Output the (x, y) coordinate of the center of the cell containing the given text.  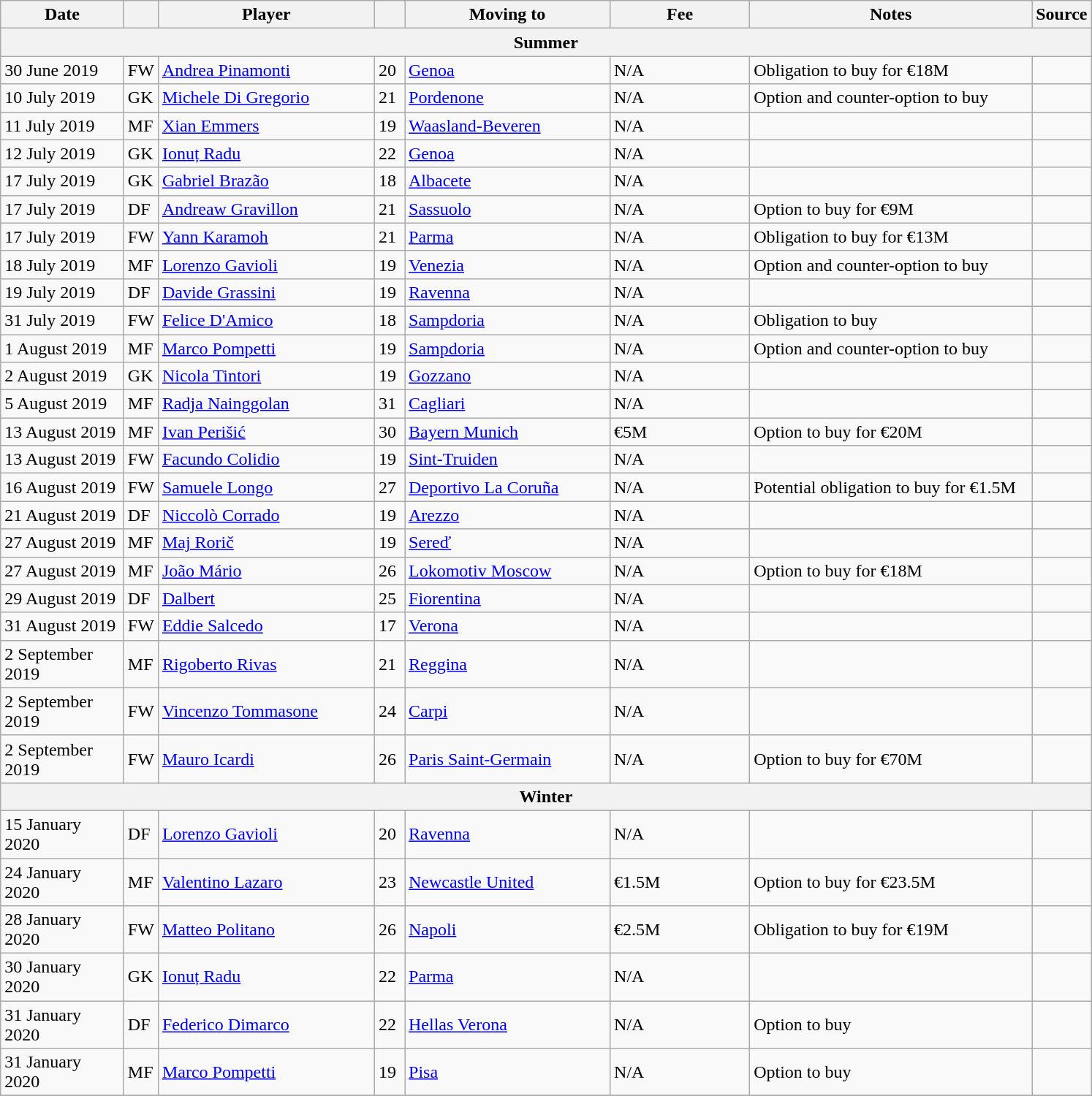
€1.5M (680, 881)
11 July 2019 (63, 126)
Moving to (507, 15)
Michele Di Gregorio (266, 98)
Yann Karamoh (266, 237)
Fee (680, 15)
Deportivo La Coruña (507, 487)
João Mário (266, 571)
30 (389, 432)
15 January 2020 (63, 834)
Obligation to buy for €13M (891, 237)
Samuele Longo (266, 487)
Mauro Icardi (266, 758)
Matteo Politano (266, 929)
29 August 2019 (63, 598)
2 August 2019 (63, 376)
Verona (507, 626)
Summer (546, 42)
Rigoberto Rivas (266, 663)
Eddie Salcedo (266, 626)
1 August 2019 (63, 349)
Pisa (507, 1073)
Option to buy for €20M (891, 432)
Venezia (507, 265)
Andreaw Gravillon (266, 209)
24 (389, 712)
Davide Grassini (266, 292)
Sint-Truiden (507, 460)
30 June 2019 (63, 70)
Felice D'Amico (266, 320)
17 (389, 626)
Arezzo (507, 515)
24 January 2020 (63, 881)
23 (389, 881)
Date (63, 15)
Fiorentina (507, 598)
€5M (680, 432)
Option to buy for €70M (891, 758)
Carpi (507, 712)
Gabriel Brazão (266, 181)
Napoli (507, 929)
Option to buy for €9M (891, 209)
Vincenzo Tommasone (266, 712)
Obligation to buy (891, 320)
Radja Nainggolan (266, 404)
€2.5M (680, 929)
10 July 2019 (63, 98)
31 July 2019 (63, 320)
27 (389, 487)
Obligation to buy for €18M (891, 70)
Option to buy for €23.5M (891, 881)
Sereď (507, 543)
Option to buy for €18M (891, 571)
Source (1061, 15)
16 August 2019 (63, 487)
Maj Rorič (266, 543)
Valentino Lazaro (266, 881)
Pordenone (507, 98)
Paris Saint-Germain (507, 758)
Ivan Perišić (266, 432)
12 July 2019 (63, 153)
Andrea Pinamonti (266, 70)
Reggina (507, 663)
Player (266, 15)
19 July 2019 (63, 292)
Newcastle United (507, 881)
Waasland-Beveren (507, 126)
Lokomotiv Moscow (507, 571)
Albacete (507, 181)
Facundo Colidio (266, 460)
31 (389, 404)
Gozzano (507, 376)
21 August 2019 (63, 515)
Potential obligation to buy for €1.5M (891, 487)
Sassuolo (507, 209)
Federico Dimarco (266, 1024)
Dalbert (266, 598)
30 January 2020 (63, 978)
Nicola Tintori (266, 376)
Obligation to buy for €19M (891, 929)
Hellas Verona (507, 1024)
25 (389, 598)
Xian Emmers (266, 126)
31 August 2019 (63, 626)
Niccolò Corrado (266, 515)
28 January 2020 (63, 929)
Cagliari (507, 404)
Notes (891, 15)
5 August 2019 (63, 404)
Winter (546, 796)
18 July 2019 (63, 265)
Bayern Munich (507, 432)
